Identify which cell holds the provided text, then report its [x, y] central coordinate. 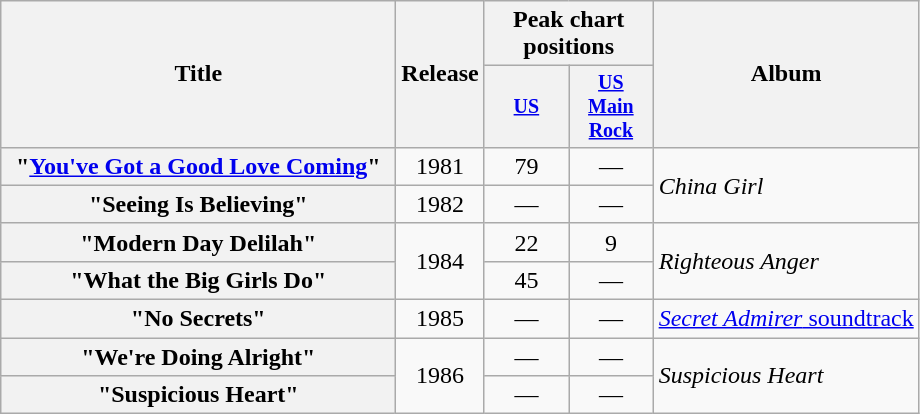
Title [198, 74]
9 [611, 242]
"What the Big Girls Do" [198, 280]
Peak chart positions [568, 34]
Release [440, 74]
"We're Doing Alright" [198, 357]
1985 [440, 319]
"Suspicious Heart" [198, 395]
22 [526, 242]
"No Secrets" [198, 319]
Album [786, 74]
China Girl [786, 185]
"Seeing Is Believing" [198, 204]
"You've Got a Good Love Coming" [198, 166]
US [526, 106]
79 [526, 166]
1986 [440, 376]
1982 [440, 204]
45 [526, 280]
US Main Rock [611, 106]
1981 [440, 166]
1984 [440, 261]
Secret Admirer soundtrack [786, 319]
Suspicious Heart [786, 376]
Righteous Anger [786, 261]
"Modern Day Delilah" [198, 242]
